Provide the [X, Y] coordinate of the cell's center where the given text is located.  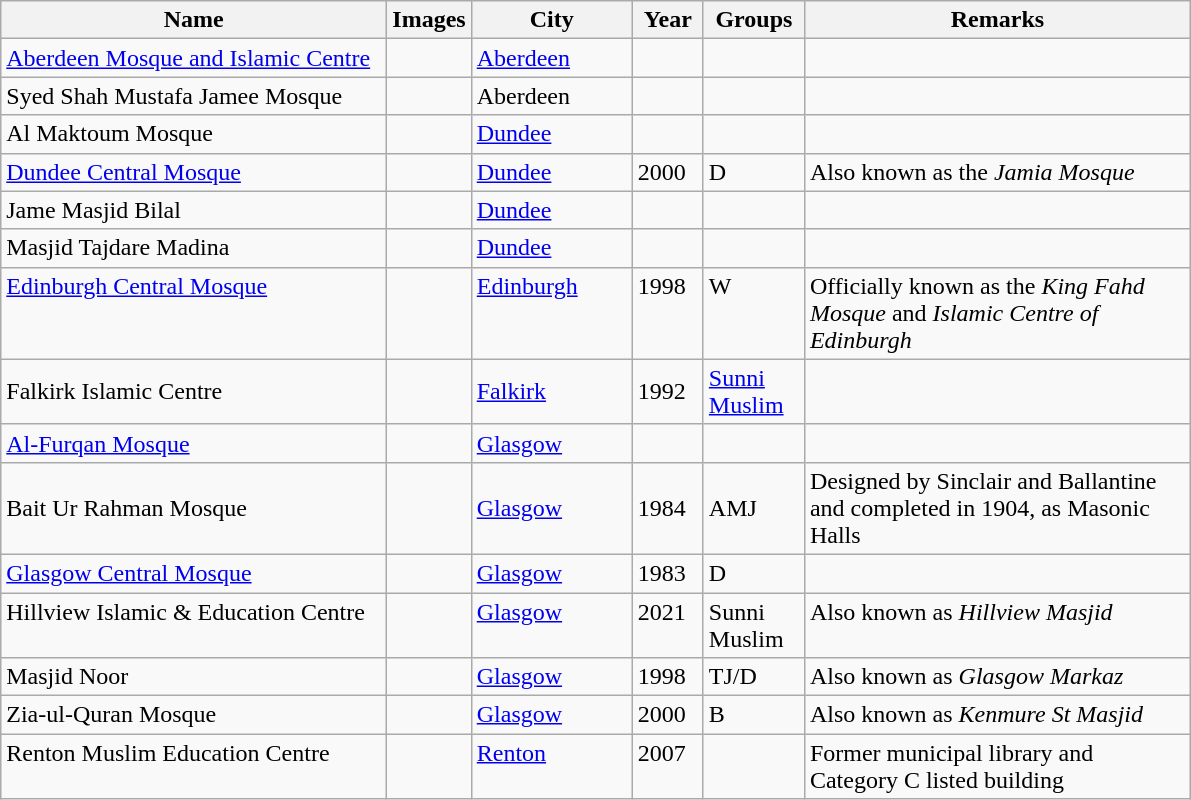
Also known as the Jamia Mosque [997, 172]
TJ/D [754, 677]
Also known as Glasgow Markaz [997, 677]
Groups [754, 20]
Hillview Islamic & Education Centre [194, 624]
Al-Furqan Mosque [194, 443]
Edinburgh [552, 313]
1983 [668, 573]
Al Maktoum Mosque [194, 134]
2007 [668, 766]
Masjid Noor [194, 677]
1992 [668, 392]
Remarks [997, 20]
Edinburgh Central Mosque [194, 313]
Name [194, 20]
W [754, 313]
Zia-ul-Quran Mosque [194, 715]
Also known as Hillview Masjid [997, 624]
B [754, 715]
Images [429, 20]
Former municipal library and Category C listed building [997, 766]
Masjid Tajdare Madina [194, 248]
Falkirk Islamic Centre [194, 392]
Designed by Sinclair and Ballantine and completed in 1904, as Masonic Halls [997, 508]
2021 [668, 624]
Falkirk [552, 392]
Jame Masjid Bilal [194, 210]
Year [668, 20]
Also known as Kenmure St Masjid [997, 715]
Renton [552, 766]
AMJ [754, 508]
Syed Shah Mustafa Jamee Mosque [194, 96]
Aberdeen Mosque and Islamic Centre [194, 58]
1984 [668, 508]
Dundee Central Mosque [194, 172]
Bait Ur Rahman Mosque [194, 508]
Officially known as the King Fahd Mosque and Islamic Centre of Edinburgh [997, 313]
Glasgow Central Mosque [194, 573]
City [552, 20]
Renton Muslim Education Centre [194, 766]
